Scan for the cell matching the given text and deliver its [x, y] coordinate at center. 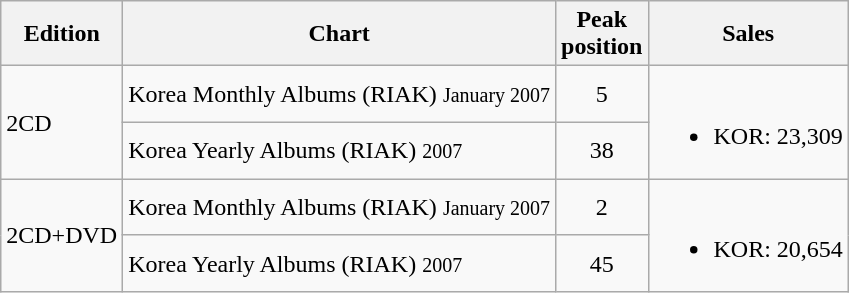
KOR: 23,309 [748, 122]
2CD+DVD [62, 236]
2 [602, 208]
Edition [62, 34]
Sales [748, 34]
KOR: 20,654 [748, 236]
38 [602, 150]
2CD [62, 122]
45 [602, 264]
5 [602, 94]
Peakposition [602, 34]
Chart [340, 34]
